Scan for the cell matching the given text and deliver its (x, y) coordinate at center. 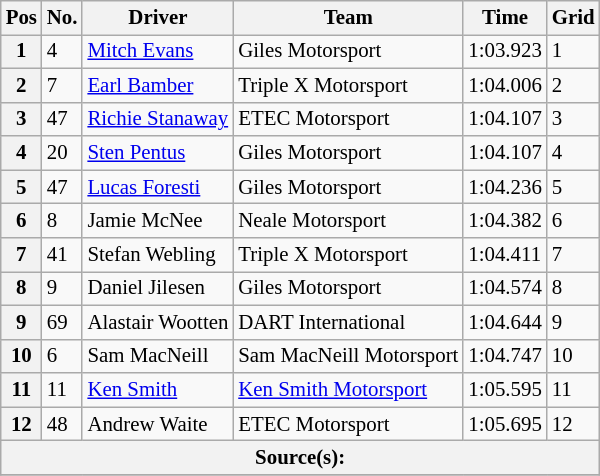
Neale Motorsport (348, 221)
48 (62, 424)
1:03.923 (504, 51)
DART International (348, 322)
Ken Smith (158, 390)
Source(s): (300, 458)
1:04.644 (504, 322)
1:04.382 (504, 221)
1:05.595 (504, 390)
1:04.747 (504, 356)
20 (62, 153)
Alastair Wootten (158, 322)
Lucas Foresti (158, 187)
Time (504, 18)
Sam MacNeill Motorsport (348, 356)
1:05.695 (504, 424)
Team (348, 18)
Grid (574, 18)
Sam MacNeill (158, 356)
41 (62, 255)
Mitch Evans (158, 51)
1:04.411 (504, 255)
Ken Smith Motorsport (348, 390)
1:04.006 (504, 85)
Richie Stanaway (158, 119)
Andrew Waite (158, 424)
Jamie McNee (158, 221)
Pos (22, 18)
69 (62, 322)
No. (62, 18)
Stefan Webling (158, 255)
Sten Pentus (158, 153)
Driver (158, 18)
Earl Bamber (158, 85)
1:04.574 (504, 288)
Daniel Jilesen (158, 288)
1:04.236 (504, 187)
